Identify which cell holds the provided text, then report its (X, Y) central coordinate. 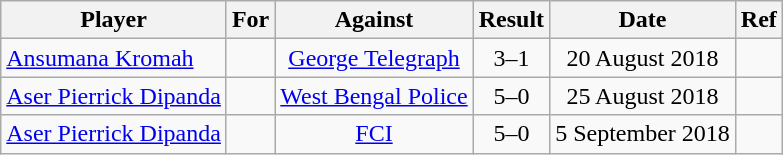
Result (511, 20)
Ref (758, 20)
Ansumana Kromah (114, 58)
George Telegraph (374, 58)
For (250, 20)
3–1 (511, 58)
25 August 2018 (643, 96)
Against (374, 20)
5 September 2018 (643, 134)
Date (643, 20)
FCI (374, 134)
Player (114, 20)
20 August 2018 (643, 58)
West Bengal Police (374, 96)
